Extract the (x, y) coordinate from the center of the cell holding the provided text.  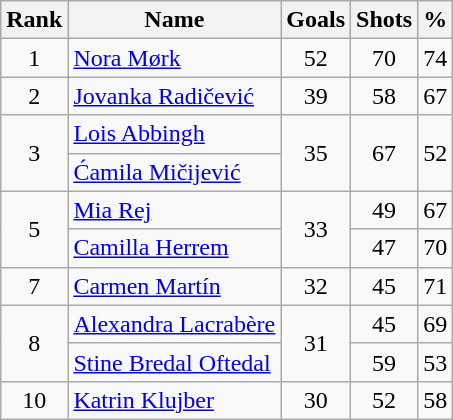
Alexandra Lacrabère (174, 324)
74 (436, 58)
39 (316, 96)
33 (316, 229)
32 (316, 286)
Stine Bredal Oftedal (174, 362)
71 (436, 286)
47 (384, 248)
Lois Abbingh (174, 134)
53 (436, 362)
Jovanka Radičević (174, 96)
3 (34, 153)
Rank (34, 20)
7 (34, 286)
Nora Mørk (174, 58)
59 (384, 362)
8 (34, 343)
% (436, 20)
10 (34, 400)
Mia Rej (174, 210)
Carmen Martín (174, 286)
5 (34, 229)
Camilla Herrem (174, 248)
35 (316, 153)
2 (34, 96)
Katrin Klujber (174, 400)
Ćamila Mičijević (174, 172)
31 (316, 343)
Shots (384, 20)
Name (174, 20)
69 (436, 324)
49 (384, 210)
30 (316, 400)
Goals (316, 20)
1 (34, 58)
